For the text-containing cell, return its midpoint in [x, y] coordinate format. 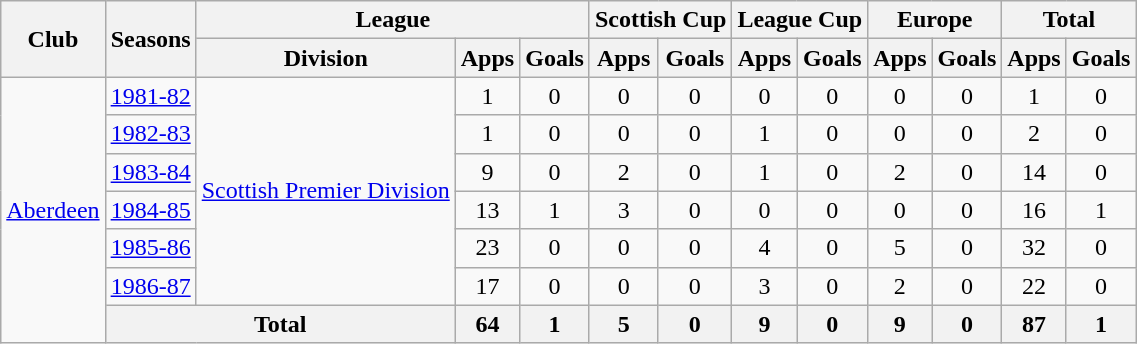
32 [1034, 248]
League Cup [800, 20]
Scottish Cup [660, 20]
4 [764, 248]
Europe [935, 20]
22 [1034, 286]
23 [487, 248]
League [392, 20]
1982-83 [150, 134]
Club [53, 39]
1984-85 [150, 210]
1985-86 [150, 248]
16 [1034, 210]
87 [1034, 324]
1981-82 [150, 96]
13 [487, 210]
64 [487, 324]
Division [326, 58]
17 [487, 286]
Scottish Premier Division [326, 191]
Seasons [150, 39]
Aberdeen [53, 210]
1986-87 [150, 286]
1983-84 [150, 172]
14 [1034, 172]
